Find where the given text appears and provide that cell's center as (x, y) coordinate. 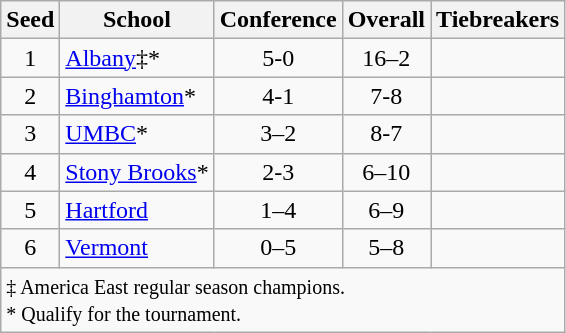
2 (30, 96)
4-1 (278, 96)
6–10 (386, 172)
1–4 (278, 210)
Albany‡* (137, 58)
7-8 (386, 96)
5–8 (386, 248)
UMBC* (137, 134)
Binghamton* (137, 96)
‡ America East regular season champions.* Qualify for the tournament. (283, 300)
6 (30, 248)
Conference (278, 20)
3–2 (278, 134)
0–5 (278, 248)
1 (30, 58)
Overall (386, 20)
Vermont (137, 248)
8-7 (386, 134)
2-3 (278, 172)
6–9 (386, 210)
5-0 (278, 58)
4 (30, 172)
5 (30, 210)
Tiebreakers (498, 20)
Hartford (137, 210)
Stony Brooks* (137, 172)
Seed (30, 20)
3 (30, 134)
School (137, 20)
16–2 (386, 58)
